Search for the cell housing the specified text and yield its [x, y] center coordinate. 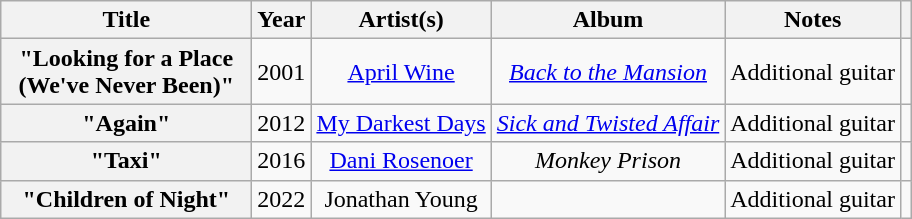
Dani Rosenoer [401, 161]
"Taxi" [126, 161]
Monkey Prison [608, 161]
My Darkest Days [401, 123]
Title [126, 20]
Notes [813, 20]
2022 [282, 199]
Sick and Twisted Affair [608, 123]
Jonathan Young [401, 199]
Year [282, 20]
2001 [282, 72]
Artist(s) [401, 20]
2016 [282, 161]
"Children of Night" [126, 199]
"Again" [126, 123]
"Looking for a Place (We've Never Been)" [126, 72]
Back to the Mansion [608, 72]
April Wine [401, 72]
Album [608, 20]
2012 [282, 123]
